Identify which cell holds the provided text, then report its [x, y] central coordinate. 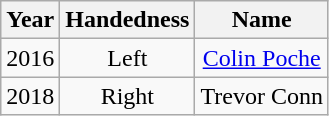
Name [262, 20]
Right [128, 96]
Colin Poche [262, 58]
Year [30, 20]
Left [128, 58]
Handedness [128, 20]
2016 [30, 58]
Trevor Conn [262, 96]
2018 [30, 96]
